Scan for the cell matching the given text and deliver its (X, Y) coordinate at center. 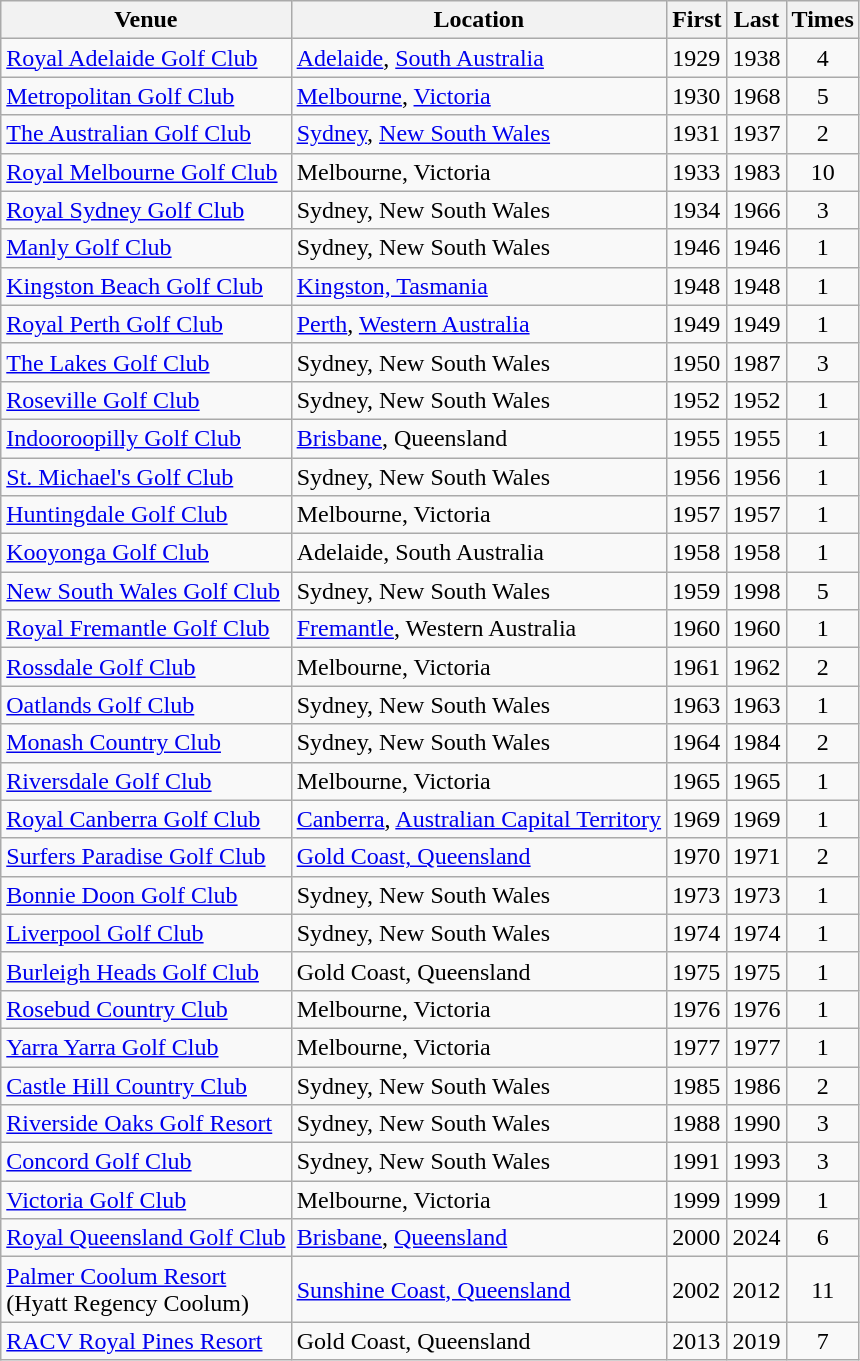
Concord Golf Club (146, 1162)
1998 (756, 591)
Canberra, Australian Capital Territory (479, 819)
1933 (697, 172)
Royal Adelaide Golf Club (146, 58)
Monash Country Club (146, 743)
4 (822, 58)
2013 (697, 1341)
Royal Canberra Golf Club (146, 819)
Kingston, Tasmania (479, 286)
Venue (146, 20)
1938 (756, 58)
1930 (697, 96)
Royal Queensland Golf Club (146, 1238)
1959 (697, 591)
1937 (756, 134)
Royal Melbourne Golf Club (146, 172)
10 (822, 172)
2012 (756, 1290)
Liverpool Golf Club (146, 933)
11 (822, 1290)
1929 (697, 58)
Riversdale Golf Club (146, 781)
Perth, Western Australia (479, 324)
Palmer Coolum Resort(Hyatt Regency Coolum) (146, 1290)
The Lakes Golf Club (146, 362)
First (697, 20)
6 (822, 1238)
Oatlands Golf Club (146, 705)
Castle Hill Country Club (146, 1085)
1984 (756, 743)
1931 (697, 134)
Surfers Paradise Golf Club (146, 857)
Times (822, 20)
1985 (697, 1085)
Sunshine Coast, Queensland (479, 1290)
Last (756, 20)
Huntingdale Golf Club (146, 515)
1988 (697, 1124)
St. Michael's Golf Club (146, 477)
1986 (756, 1085)
Riverside Oaks Golf Resort (146, 1124)
1993 (756, 1162)
1934 (697, 210)
1950 (697, 362)
2000 (697, 1238)
Rossdale Golf Club (146, 667)
Metropolitan Golf Club (146, 96)
2019 (756, 1341)
1961 (697, 667)
1990 (756, 1124)
Bonnie Doon Golf Club (146, 895)
Roseville Golf Club (146, 400)
Rosebud Country Club (146, 1009)
Royal Fremantle Golf Club (146, 629)
The Australian Golf Club (146, 134)
1966 (756, 210)
1970 (697, 857)
2024 (756, 1238)
Fremantle, Western Australia (479, 629)
Yarra Yarra Golf Club (146, 1047)
2002 (697, 1290)
1971 (756, 857)
Royal Sydney Golf Club (146, 210)
1987 (756, 362)
Kooyonga Golf Club (146, 553)
Royal Perth Golf Club (146, 324)
1983 (756, 172)
7 (822, 1341)
New South Wales Golf Club (146, 591)
Kingston Beach Golf Club (146, 286)
1968 (756, 96)
1962 (756, 667)
Location (479, 20)
Victoria Golf Club (146, 1200)
1964 (697, 743)
Manly Golf Club (146, 248)
1991 (697, 1162)
RACV Royal Pines Resort (146, 1341)
Burleigh Heads Golf Club (146, 971)
Indooroopilly Golf Club (146, 438)
